Return (X, Y) of the center of cell containing provided text 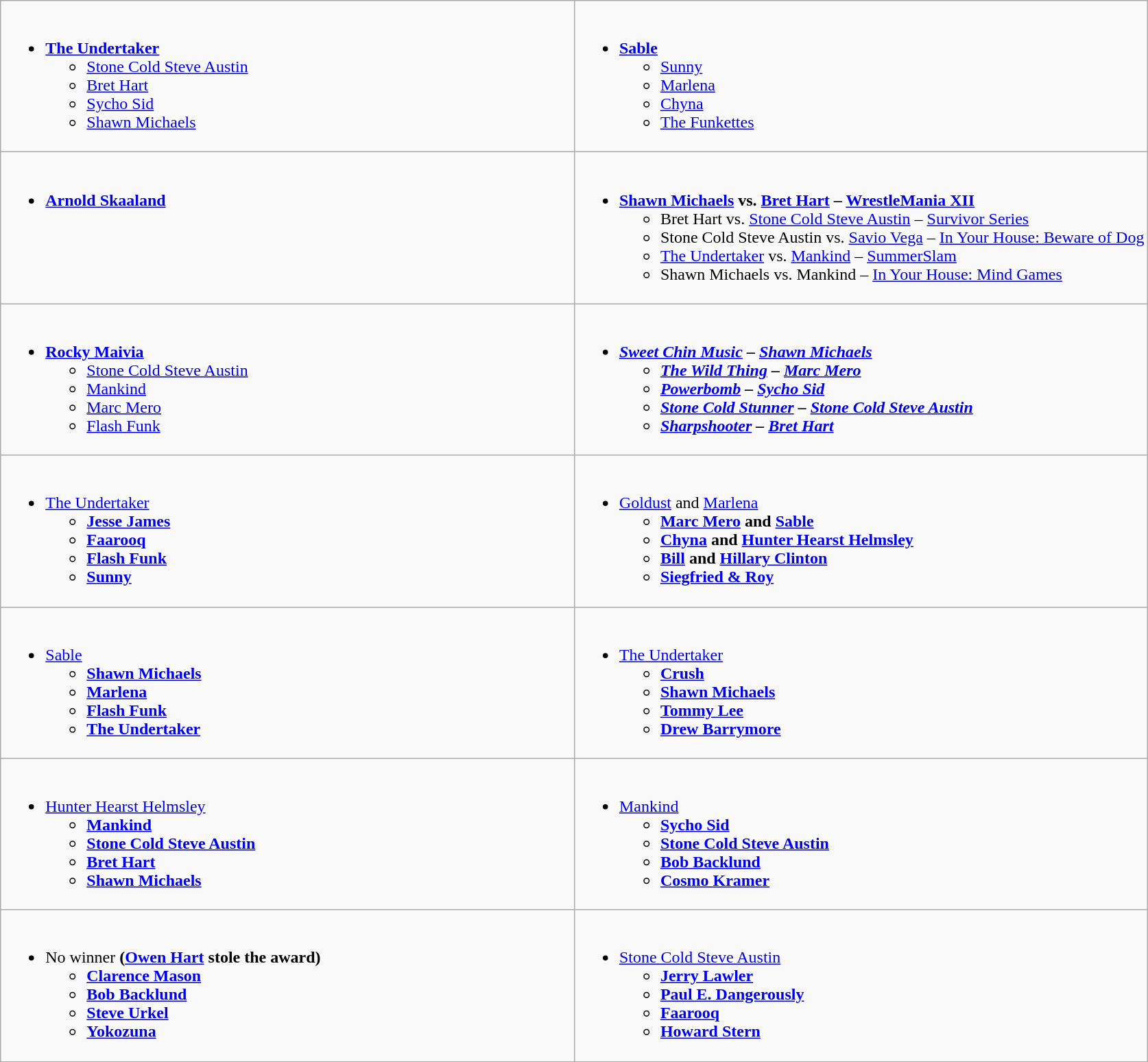
Arnold Skaaland (288, 228)
Stone Cold Steve AustinJerry LawlerPaul E. DangerouslyFaarooqHoward Stern (861, 986)
No winner (Owen Hart stole the award)Clarence MasonBob BacklundSteve UrkelYokozuna (288, 986)
MankindSycho SidStone Cold Steve AustinBob BacklundCosmo Kramer (861, 834)
Rocky MaiviaStone Cold Steve AustinMankindMarc MeroFlash Funk (288, 380)
The UndertakerJesse JamesFaarooqFlash FunkSunny (288, 531)
SableSunnyMarlenaChynaThe Funkettes (861, 77)
The UndertakerCrushShawn MichaelsTommy LeeDrew Barrymore (861, 683)
The UndertakerStone Cold Steve AustinBret HartSycho SidShawn Michaels (288, 77)
Hunter Hearst HelmsleyMankindStone Cold Steve AustinBret HartShawn Michaels (288, 834)
SableShawn MichaelsMarlenaFlash FunkThe Undertaker (288, 683)
Sweet Chin Music – Shawn MichaelsThe Wild Thing – Marc MeroPowerbomb – Sycho SidStone Cold Stunner – Stone Cold Steve AustinSharpshooter – Bret Hart (861, 380)
Goldust and MarlenaMarc Mero and SableChyna and Hunter Hearst HelmsleyBill and Hillary ClintonSiegfried & Roy (861, 531)
